Output the (X, Y) coordinate of the center of the cell containing the given text.  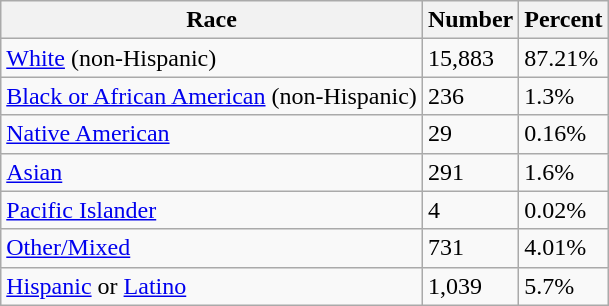
29 (470, 134)
1.3% (564, 96)
4 (470, 210)
0.02% (564, 210)
236 (470, 96)
Number (470, 20)
Race (212, 20)
291 (470, 172)
87.21% (564, 58)
731 (470, 248)
Black or African American (non-Hispanic) (212, 96)
Native American (212, 134)
1.6% (564, 172)
Asian (212, 172)
Pacific Islander (212, 210)
Percent (564, 20)
Other/Mixed (212, 248)
0.16% (564, 134)
Hispanic or Latino (212, 286)
4.01% (564, 248)
White (non-Hispanic) (212, 58)
15,883 (470, 58)
5.7% (564, 286)
1,039 (470, 286)
